Detect which cell encompasses the target text, then output its (x, y) center coordinate. 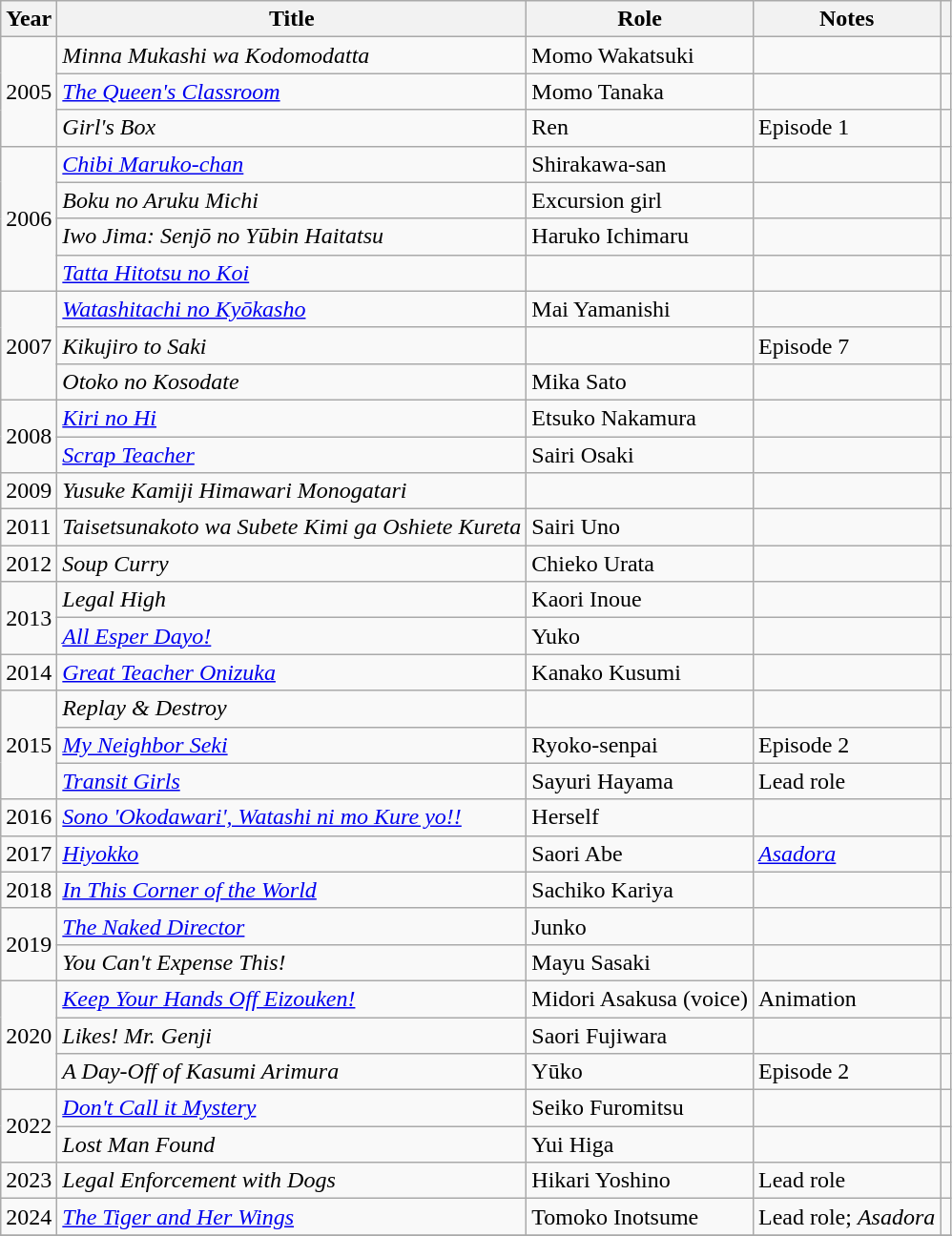
All Esper Dayo! (292, 636)
The Queen's Classroom (292, 92)
Girl's Box (292, 128)
My Neighbor Seki (292, 745)
Sono 'Okodawari', Watashi ni mo Kure yo!! (292, 817)
Lost Man Found (292, 1144)
Asadora (846, 854)
2020 (29, 1035)
You Can't Expense This! (292, 962)
Yuko (640, 636)
Shirakawa-san (640, 164)
Mai Yamanishi (640, 309)
Chieko Urata (640, 564)
Sayuri Hayama (640, 781)
Ryoko-senpai (640, 745)
The Naked Director (292, 926)
Tatta Hitotsu no Koi (292, 273)
Minna Mukashi wa Kodomodatta (292, 55)
Soup Curry (292, 564)
Yui Higa (640, 1144)
Mayu Sasaki (640, 962)
Sairi Osaki (640, 455)
Saori Fujiwara (640, 1035)
2006 (29, 218)
Hikari Yoshino (640, 1181)
Don't Call it Mystery (292, 1108)
Episode 7 (846, 345)
Role (640, 19)
Transit Girls (292, 781)
Excursion girl (640, 200)
2015 (29, 745)
Boku no Aruku Michi (292, 200)
2012 (29, 564)
2011 (29, 527)
Kiri no Hi (292, 418)
2018 (29, 890)
Episode 1 (846, 128)
Momo Tanaka (640, 92)
Momo Wakatsuki (640, 55)
2019 (29, 944)
2024 (29, 1217)
Sairi Uno (640, 527)
Replay & Destroy (292, 709)
Sachiko Kariya (640, 890)
Hiyokko (292, 854)
Keep Your Hands Off Eizouken! (292, 999)
Yūko (640, 1072)
Lead role; Asadora (846, 1217)
Taisetsunakoto wa Subete Kimi ga Oshiete Kureta (292, 527)
Junko (640, 926)
Title (292, 19)
Notes (846, 19)
Otoko no Kosodate (292, 381)
Watashitachi no Kyōkasho (292, 309)
Kanako Kusumi (640, 672)
Ren (640, 128)
Kikujiro to Saki (292, 345)
The Tiger and Her Wings (292, 1217)
Yusuke Kamiji Himawari Monogatari (292, 491)
Great Teacher Onizuka (292, 672)
A Day-Off of Kasumi Arimura (292, 1072)
Saori Abe (640, 854)
Chibi Maruko-chan (292, 164)
2005 (29, 92)
In This Corner of the World (292, 890)
Etsuko Nakamura (640, 418)
Haruko Ichimaru (640, 237)
Seiko Furomitsu (640, 1108)
Tomoko Inotsume (640, 1217)
Kaori Inoue (640, 600)
Midori Asakusa (voice) (640, 999)
2008 (29, 436)
2013 (29, 618)
Mika Sato (640, 381)
2009 (29, 491)
Herself (640, 817)
Iwo Jima: Senjō no Yūbin Haitatsu (292, 237)
2022 (29, 1126)
2016 (29, 817)
Animation (846, 999)
2014 (29, 672)
Year (29, 19)
2007 (29, 345)
Scrap Teacher (292, 455)
Legal High (292, 600)
2017 (29, 854)
Legal Enforcement with Dogs (292, 1181)
2023 (29, 1181)
Likes! Mr. Genji (292, 1035)
